Return (X, Y) of the center of cell containing provided text 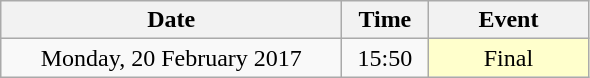
Event (508, 20)
Time (385, 20)
Monday, 20 February 2017 (172, 58)
15:50 (385, 58)
Date (172, 20)
Final (508, 58)
